Determine the (X, Y) coordinate at the center of the cell enclosing the given text.  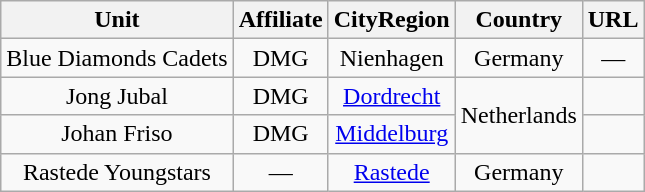
Dordrecht (392, 96)
Rastede (392, 172)
Netherlands (518, 115)
Country (518, 20)
Blue Diamonds Cadets (117, 58)
CityRegion (392, 20)
Middelburg (392, 134)
Nienhagen (392, 58)
Rastede Youngstars (117, 172)
Unit (117, 20)
URL (613, 20)
Johan Friso (117, 134)
Affiliate (280, 20)
Jong Jubal (117, 96)
